Scan for the cell matching the given text and deliver its [x, y] coordinate at center. 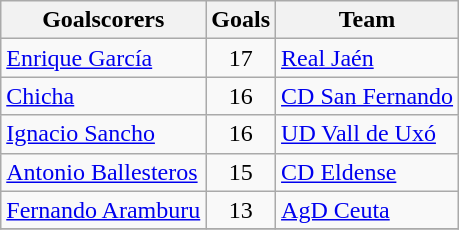
Goalscorers [104, 20]
Enrique García [104, 58]
15 [241, 172]
Team [368, 20]
13 [241, 210]
CD Eldense [368, 172]
Real Jaén [368, 58]
Chicha [104, 96]
Goals [241, 20]
Fernando Aramburu [104, 210]
Ignacio Sancho [104, 134]
17 [241, 58]
UD Vall de Uxó [368, 134]
AgD Ceuta [368, 210]
Antonio Ballesteros [104, 172]
CD San Fernando [368, 96]
